Capture the cell that displays the provided text and extract its (x, y) central coordinate. 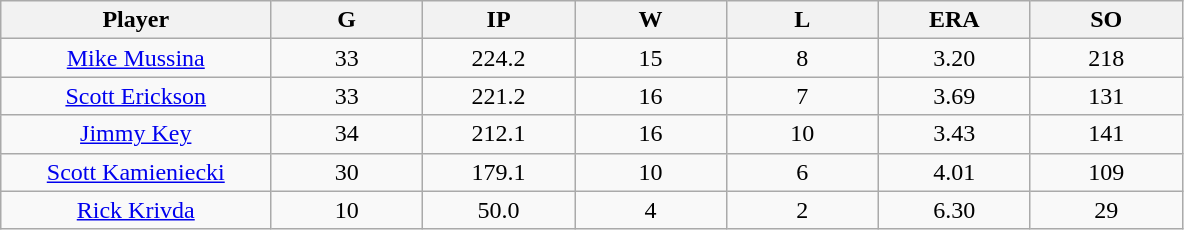
SO (1106, 20)
224.2 (499, 58)
8 (802, 58)
Scott Erickson (136, 96)
15 (651, 58)
3.43 (954, 134)
Mike Mussina (136, 58)
Player (136, 20)
221.2 (499, 96)
179.1 (499, 172)
IP (499, 20)
212.1 (499, 134)
6 (802, 172)
218 (1106, 58)
3.69 (954, 96)
ERA (954, 20)
29 (1106, 210)
4.01 (954, 172)
30 (347, 172)
Jimmy Key (136, 134)
7 (802, 96)
109 (1106, 172)
131 (1106, 96)
G (347, 20)
L (802, 20)
W (651, 20)
4 (651, 210)
3.20 (954, 58)
34 (347, 134)
2 (802, 210)
6.30 (954, 210)
50.0 (499, 210)
141 (1106, 134)
Rick Krivda (136, 210)
Scott Kamieniecki (136, 172)
